For the text-containing cell, return its midpoint in [X, Y] coordinate format. 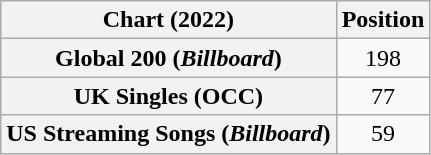
59 [383, 134]
UK Singles (OCC) [168, 96]
Global 200 (Billboard) [168, 58]
198 [383, 58]
77 [383, 96]
US Streaming Songs (Billboard) [168, 134]
Chart (2022) [168, 20]
Position [383, 20]
